Scan for the cell matching the given text and deliver its [x, y] coordinate at center. 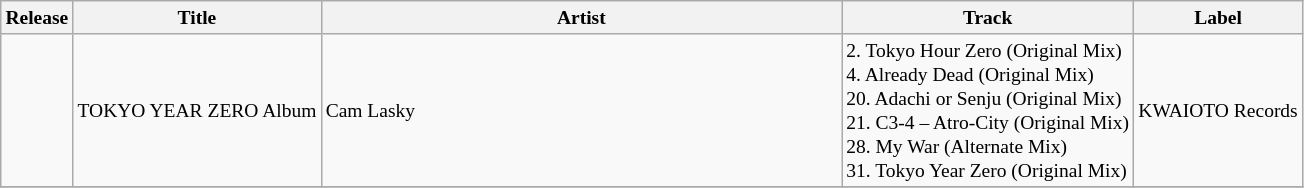
KWAIOTO Records [1218, 110]
Track [988, 18]
Artist [582, 18]
Title [197, 18]
Release [37, 18]
Label [1218, 18]
Cam Lasky [582, 110]
TOKYO YEAR ZERO Album [197, 110]
